Return [x, y] of the center of cell containing provided text 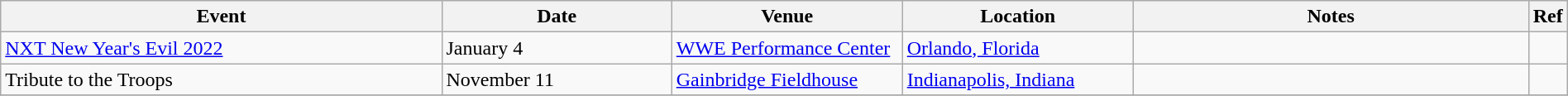
Indianapolis, Indiana [1017, 79]
January 4 [557, 48]
Tribute to the Troops [222, 79]
November 11 [557, 79]
Ref [1548, 17]
Date [557, 17]
Event [222, 17]
Location [1017, 17]
Venue [787, 17]
NXT New Year's Evil 2022 [222, 48]
Orlando, Florida [1017, 48]
WWE Performance Center [787, 48]
Gainbridge Fieldhouse [787, 79]
Notes [1331, 17]
